From the cell containing the given text, extract its center point as [X, Y] coordinate. 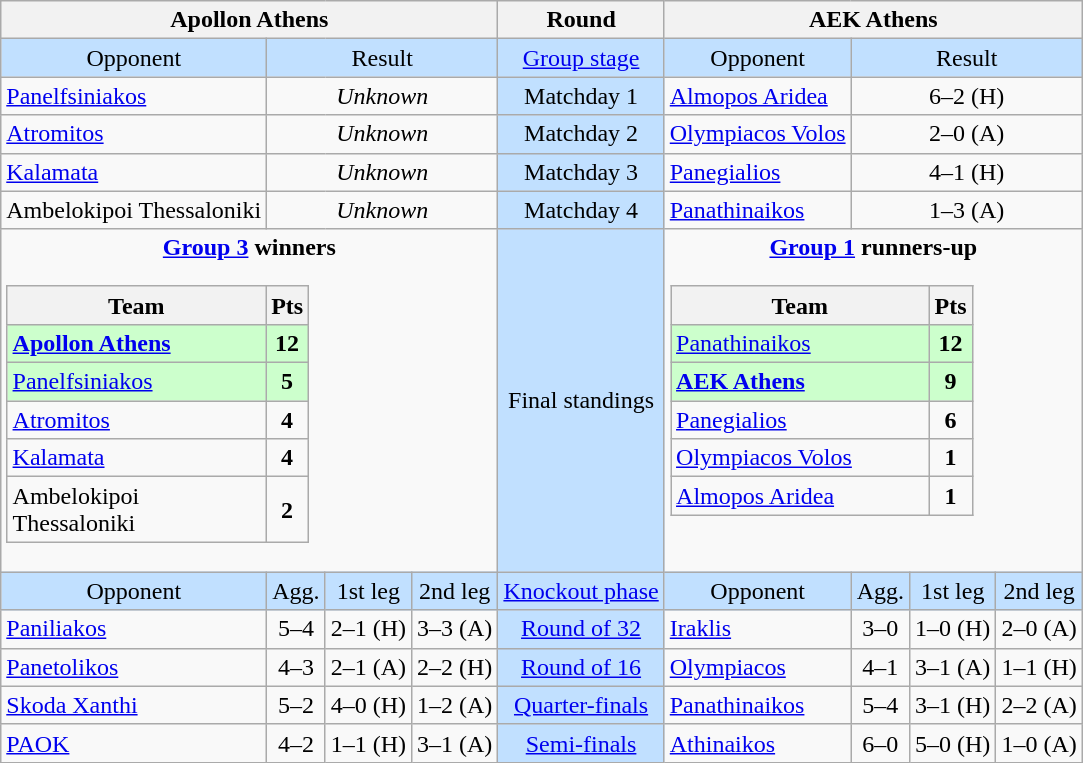
Group stage [581, 58]
Knockout phase [581, 591]
Athinaikos [758, 743]
2 [288, 510]
1–0 (A) [1039, 743]
5 [288, 382]
2–1 (A) [368, 667]
Round of 16 [581, 667]
Matchday 3 [581, 172]
Panetolikos [134, 667]
Matchday 1 [581, 96]
2–2 (A) [1039, 705]
Round [581, 20]
4–2 [296, 743]
4–0 (H) [368, 705]
Quarter-finals [581, 705]
Round of 32 [581, 629]
4–3 [296, 667]
4–1 (H) [966, 172]
3–1 (H) [953, 705]
PAOK [134, 743]
1–2 (A) [454, 705]
6–2 (H) [966, 96]
9 [950, 382]
Paniliakos [134, 629]
Semi-finals [581, 743]
1–0 (H) [953, 629]
Group 1 runners-up Team Pts Panathinaikos 12 AEK Athens 9 Panegialios 6 Olympiacos Volos 1 Almopos Aridea 1 [873, 400]
2–1 (H) [368, 629]
5–0 (H) [953, 743]
Final standings [581, 400]
Iraklis [758, 629]
Olympiacos [758, 667]
Skoda Xanthi [134, 705]
6 [950, 420]
Matchday 4 [581, 210]
Matchday 2 [581, 134]
2–2 (H) [454, 667]
5–2 [296, 705]
4–1 [880, 667]
3–3 (A) [454, 629]
Group 3 winners Team Pts Apollon Athens 12 Panelfsiniakos 5 Atromitos 4 Kalamata 4 Ambelokipoi Thessaloniki 2 [250, 400]
3–0 [880, 629]
1–3 (A) [966, 210]
6–0 [880, 743]
